Output the [x, y] coordinate of the center of the cell containing the given text.  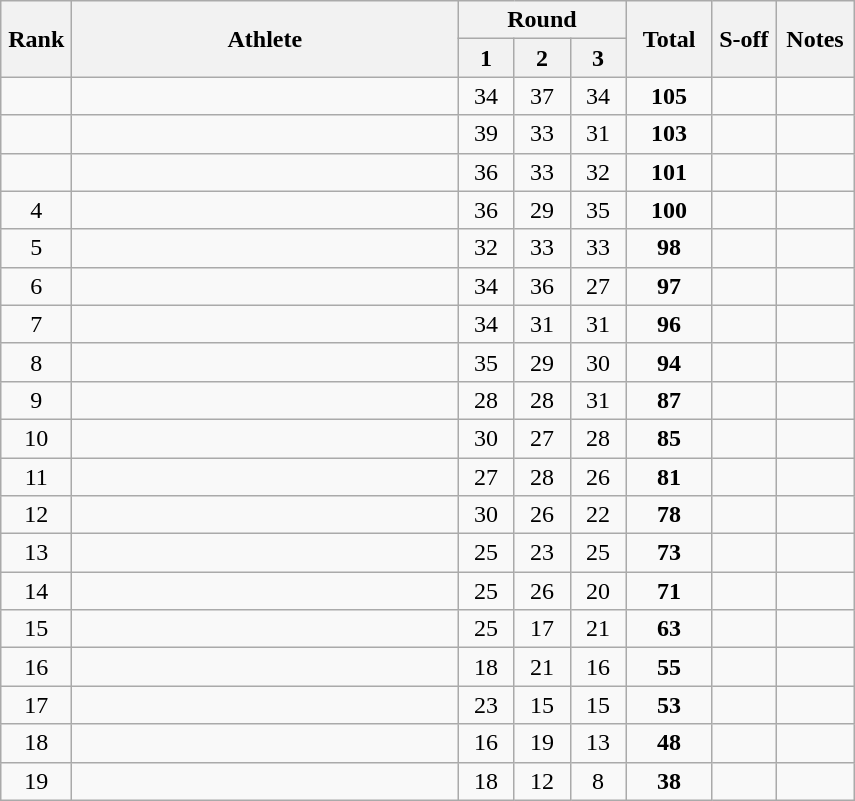
20 [598, 591]
38 [669, 781]
73 [669, 553]
6 [36, 286]
53 [669, 705]
11 [36, 477]
63 [669, 629]
7 [36, 324]
37 [542, 96]
78 [669, 515]
5 [36, 248]
Notes [816, 39]
9 [36, 400]
1 [486, 58]
4 [36, 210]
22 [598, 515]
87 [669, 400]
98 [669, 248]
10 [36, 438]
100 [669, 210]
96 [669, 324]
3 [598, 58]
Total [669, 39]
14 [36, 591]
S-off [744, 39]
Athlete [265, 39]
2 [542, 58]
97 [669, 286]
55 [669, 667]
101 [669, 172]
Round [542, 20]
103 [669, 134]
39 [486, 134]
Rank [36, 39]
94 [669, 362]
85 [669, 438]
105 [669, 96]
81 [669, 477]
48 [669, 743]
71 [669, 591]
